Detect which cell encompasses the target text, then output its (X, Y) center coordinate. 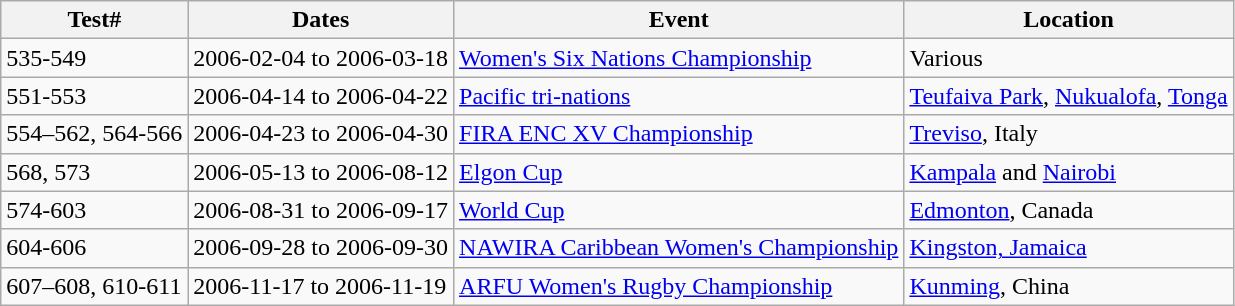
Women's Six Nations Championship (679, 58)
2006-09-28 to 2006-09-30 (321, 248)
2006-02-04 to 2006-03-18 (321, 58)
Pacific tri-nations (679, 96)
604-606 (94, 248)
World Cup (679, 210)
ARFU Women's Rugby Championship (679, 286)
Edmonton, Canada (1068, 210)
Teufaiva Park, Nukualofa, Tonga (1068, 96)
607–608, 610-611 (94, 286)
NAWIRA Caribbean Women's Championship (679, 248)
Kingston, Jamaica (1068, 248)
554–562, 564-566 (94, 134)
551-553 (94, 96)
Various (1068, 58)
2006-08-31 to 2006-09-17 (321, 210)
574-603 (94, 210)
Treviso, Italy (1068, 134)
Kunming, China (1068, 286)
Test# (94, 20)
Event (679, 20)
2006-04-23 to 2006-04-30 (321, 134)
2006-11-17 to 2006-11-19 (321, 286)
535-549 (94, 58)
568, 573 (94, 172)
FIRA ENC XV Championship (679, 134)
Elgon Cup (679, 172)
Location (1068, 20)
Kampala and Nairobi (1068, 172)
Dates (321, 20)
2006-05-13 to 2006-08-12 (321, 172)
2006-04-14 to 2006-04-22 (321, 96)
